Find where the given text appears and provide that cell's center as [x, y] coordinate. 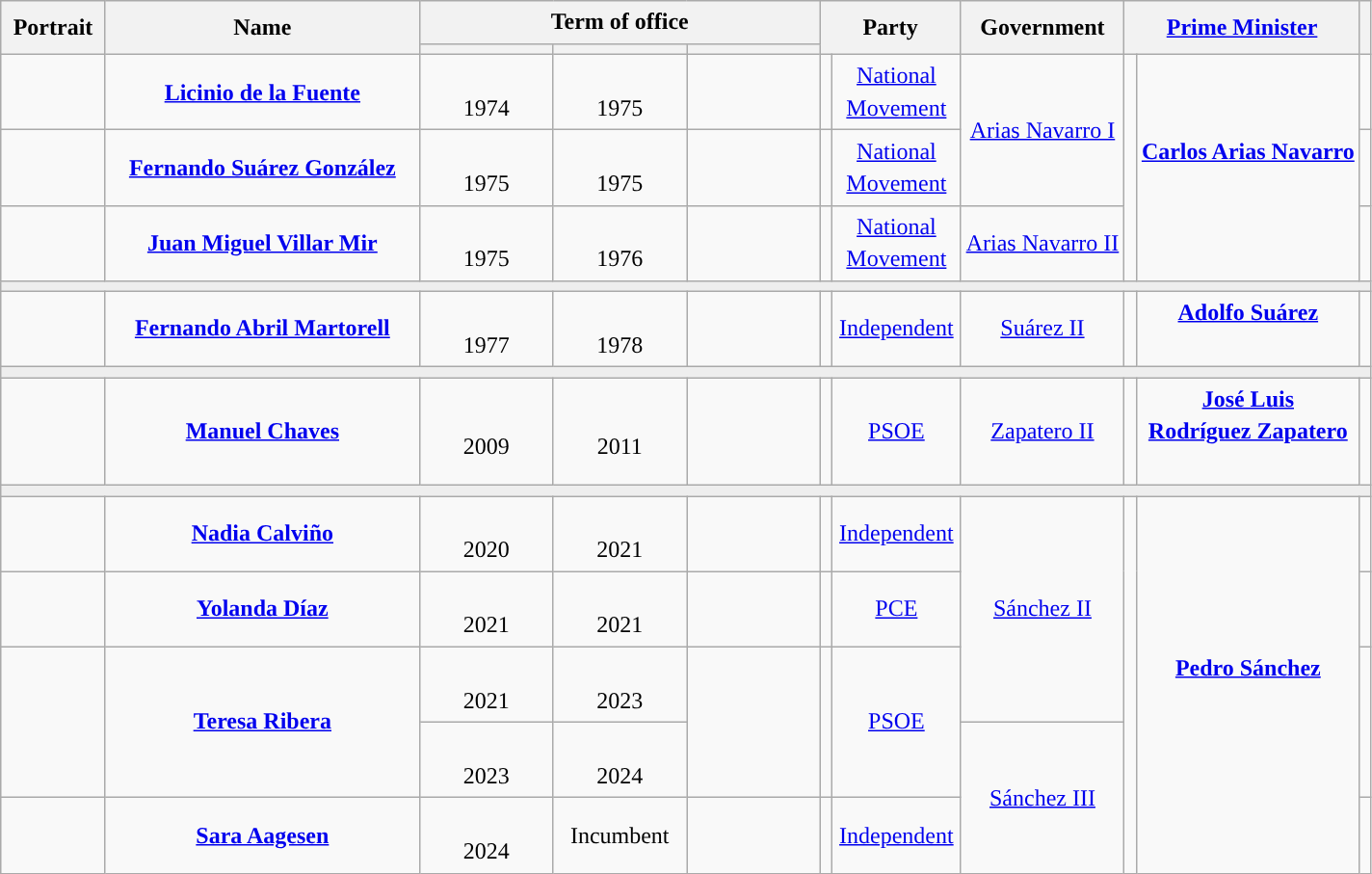
Zapatero II [1042, 432]
Arias Navarro I [1042, 129]
Teresa Ribera [262, 723]
2011 [620, 432]
1976 [620, 243]
Prime Minister [1242, 28]
Carlos Arias Navarro [1248, 168]
Incumbent [620, 835]
Yolanda Díaz [262, 609]
2009 [486, 432]
Manuel Chaves [262, 432]
2020 [486, 534]
1978 [620, 329]
Adolfo Suárez [1248, 329]
PCE [897, 609]
Fernando Abril Martorell [262, 329]
Government [1042, 28]
Sara Aagesen [262, 835]
Sánchez II [1042, 609]
Sánchez III [1042, 798]
Portrait [54, 28]
Nadia Calviño [262, 534]
Fernando Suárez González [262, 168]
Juan Miguel Villar Mir [262, 243]
Licinio de la Fuente [262, 92]
José LuisRodríguez Zapatero [1248, 432]
Arias Navarro II [1042, 243]
Suárez II [1042, 329]
1977 [486, 329]
Pedro Sánchez [1248, 684]
Party [890, 28]
1974 [486, 92]
Term of office [620, 23]
Name [262, 28]
